Return the [X, Y] coordinate for the center point of the cell that contains the specified text.  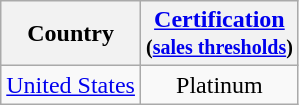
United States [71, 85]
Platinum [219, 85]
Country [71, 34]
Certification(sales thresholds) [219, 34]
